Output the (X, Y) coordinate of the center of the cell containing the given text.  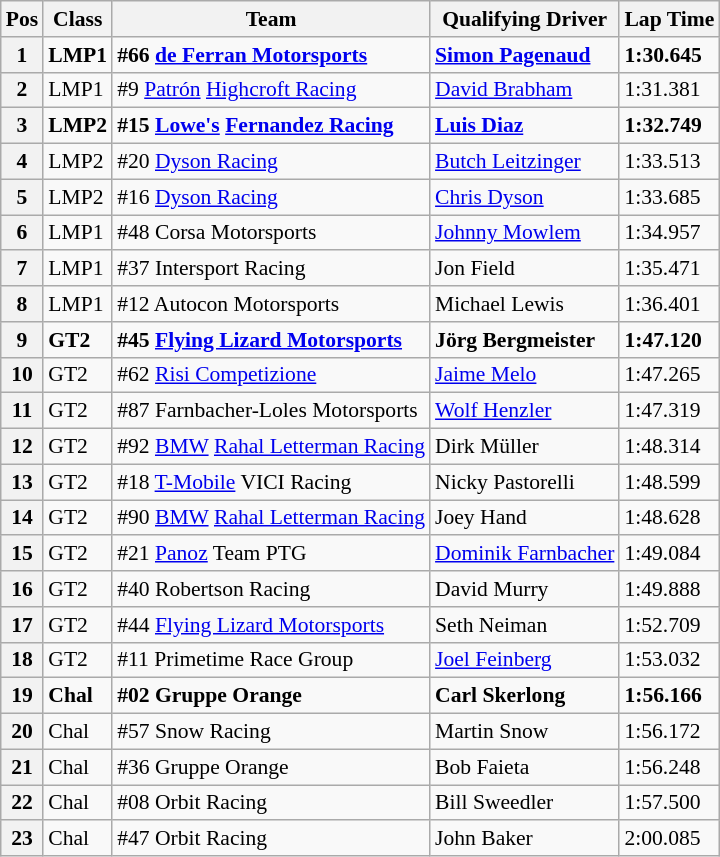
Michael Lewis (524, 304)
#12 Autocon Motorsports (271, 304)
18 (22, 660)
#08 Orbit Racing (271, 803)
5 (22, 197)
#11 Primetime Race Group (271, 660)
13 (22, 482)
1:56.166 (669, 696)
1:33.513 (669, 162)
Jörg Bergmeister (524, 340)
1:33.685 (669, 197)
#18 T-Mobile VICI Racing (271, 482)
#9 Patrón Highcroft Racing (271, 90)
Bill Sweedler (524, 803)
#44 Flying Lizard Motorsports (271, 625)
1:47.265 (669, 375)
14 (22, 518)
#15 Lowe's Fernandez Racing (271, 126)
#66 de Ferran Motorsports (271, 55)
#87 Farnbacher-Loles Motorsports (271, 411)
4 (22, 162)
1:48.599 (669, 482)
15 (22, 554)
Jon Field (524, 269)
Simon Pagenaud (524, 55)
#37 Intersport Racing (271, 269)
1:48.314 (669, 447)
1:53.032 (669, 660)
1:34.957 (669, 233)
#36 Gruppe Orange (271, 767)
9 (22, 340)
Butch Leitzinger (524, 162)
7 (22, 269)
1:48.628 (669, 518)
David Brabham (524, 90)
Seth Neiman (524, 625)
1:35.471 (669, 269)
#40 Robertson Racing (271, 589)
#62 Risi Competizione (271, 375)
#21 Panoz Team PTG (271, 554)
#20 Dyson Racing (271, 162)
2 (22, 90)
#16 Dyson Racing (271, 197)
Qualifying Driver (524, 19)
#47 Orbit Racing (271, 839)
2:00.085 (669, 839)
1 (22, 55)
#48 Corsa Motorsports (271, 233)
Class (78, 19)
1:49.084 (669, 554)
Joel Feinberg (524, 660)
11 (22, 411)
22 (22, 803)
#02 Gruppe Orange (271, 696)
1:30.645 (669, 55)
Dirk Müller (524, 447)
1:49.888 (669, 589)
Team (271, 19)
David Murry (524, 589)
16 (22, 589)
21 (22, 767)
Johnny Mowlem (524, 233)
1:32.749 (669, 126)
Bob Faieta (524, 767)
1:47.120 (669, 340)
1:36.401 (669, 304)
23 (22, 839)
1:47.319 (669, 411)
Pos (22, 19)
Martin Snow (524, 732)
1:31.381 (669, 90)
17 (22, 625)
Dominik Farnbacher (524, 554)
3 (22, 126)
8 (22, 304)
Nicky Pastorelli (524, 482)
10 (22, 375)
1:56.172 (669, 732)
12 (22, 447)
Jaime Melo (524, 375)
#57 Snow Racing (271, 732)
6 (22, 233)
Carl Skerlong (524, 696)
Chris Dyson (524, 197)
19 (22, 696)
Joey Hand (524, 518)
#90 BMW Rahal Letterman Racing (271, 518)
1:57.500 (669, 803)
1:52.709 (669, 625)
#45 Flying Lizard Motorsports (271, 340)
20 (22, 732)
#92 BMW Rahal Letterman Racing (271, 447)
John Baker (524, 839)
1:56.248 (669, 767)
Lap Time (669, 19)
Luis Diaz (524, 126)
Wolf Henzler (524, 411)
